Find where the given text appears and provide that cell's center as [X, Y] coordinate. 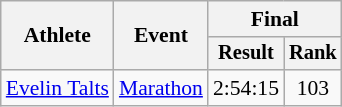
2:54:15 [246, 88]
Final [275, 19]
Event [161, 36]
Result [246, 54]
Marathon [161, 88]
Evelin Talts [58, 88]
Rank [313, 54]
103 [313, 88]
Athlete [58, 36]
